Return the [x, y] coordinate for the center point of the cell that contains the specified text.  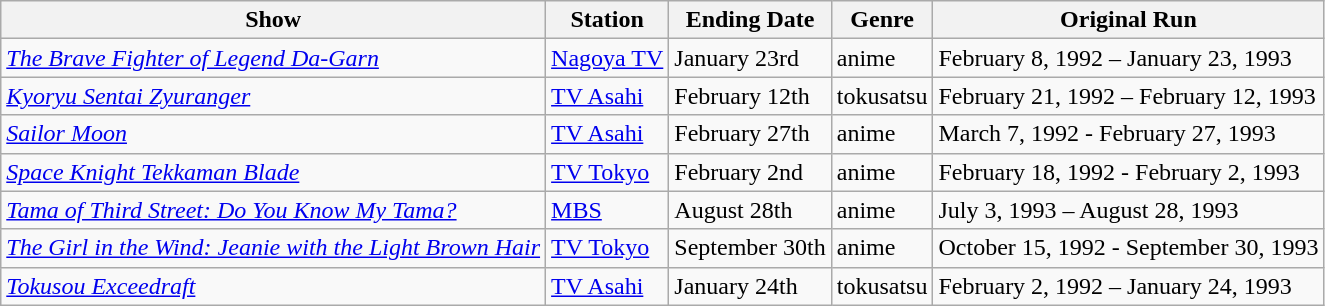
February 2, 1992 – January 24, 1993 [1128, 286]
January 23rd [750, 58]
Tokusou Exceedraft [274, 286]
February 12th [750, 96]
The Girl in the Wind: Jeanie with the Light Brown Hair [274, 248]
Genre [882, 20]
February 27th [750, 134]
Show [274, 20]
January 24th [750, 286]
Station [608, 20]
Sailor Moon [274, 134]
MBS [608, 210]
Nagoya TV [608, 58]
Tama of Third Street: Do You Know My Tama? [274, 210]
Space Knight Tekkaman Blade [274, 172]
March 7, 1992 - February 27, 1993 [1128, 134]
February 18, 1992 - February 2, 1993 [1128, 172]
July 3, 1993 – August 28, 1993 [1128, 210]
February 8, 1992 – January 23, 1993 [1128, 58]
The Brave Fighter of Legend Da-Garn [274, 58]
August 28th [750, 210]
February 21, 1992 – February 12, 1993 [1128, 96]
February 2nd [750, 172]
Original Run [1128, 20]
Kyoryu Sentai Zyuranger [274, 96]
October 15, 1992 - September 30, 1993 [1128, 248]
September 30th [750, 248]
Ending Date [750, 20]
